From the cell containing the given text, extract its center point as (X, Y) coordinate. 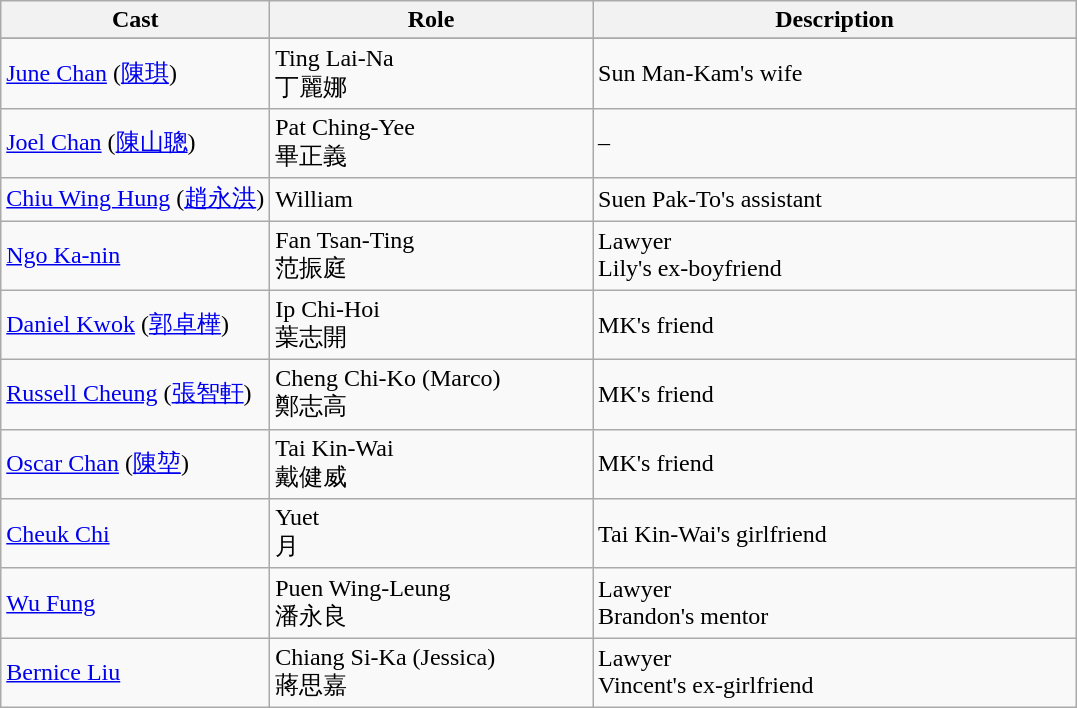
Cheng Chi-Ko (Marco)鄭志高 (432, 395)
LawyerLily's ex-boyfriend (835, 255)
Cast (136, 20)
Joel Chan (陳山聰) (136, 143)
Ting Lai-Na丁麗娜 (432, 74)
Suen Pak-To's assistant (835, 200)
Sun Man-Kam's wife (835, 74)
Daniel Kwok (郭卓樺) (136, 325)
Puen Wing-Leung潘永良 (432, 603)
June Chan (陳琪) (136, 74)
Cheuk Chi (136, 534)
Chiu Wing Hung (趙永洪) (136, 200)
LawyerVincent's ex-girlfriend (835, 673)
Fan Tsan-Ting范振庭 (432, 255)
Bernice Liu (136, 673)
Ip Chi-Hoi葉志開 (432, 325)
Oscar Chan (陳堃) (136, 464)
William (432, 200)
– (835, 143)
Ngo Ka-nin (136, 255)
Pat Ching-Yee畢正義 (432, 143)
Tai Kin-Wai戴健威 (432, 464)
LawyerBrandon's mentor (835, 603)
Description (835, 20)
Yuet月 (432, 534)
Russell Cheung (張智軒) (136, 395)
Tai Kin-Wai's girlfriend (835, 534)
Role (432, 20)
Wu Fung (136, 603)
Chiang Si-Ka (Jessica)蔣思嘉 (432, 673)
